Pinpoint the cell where the given text exists, returning its (x, y) midpoint coordinate. 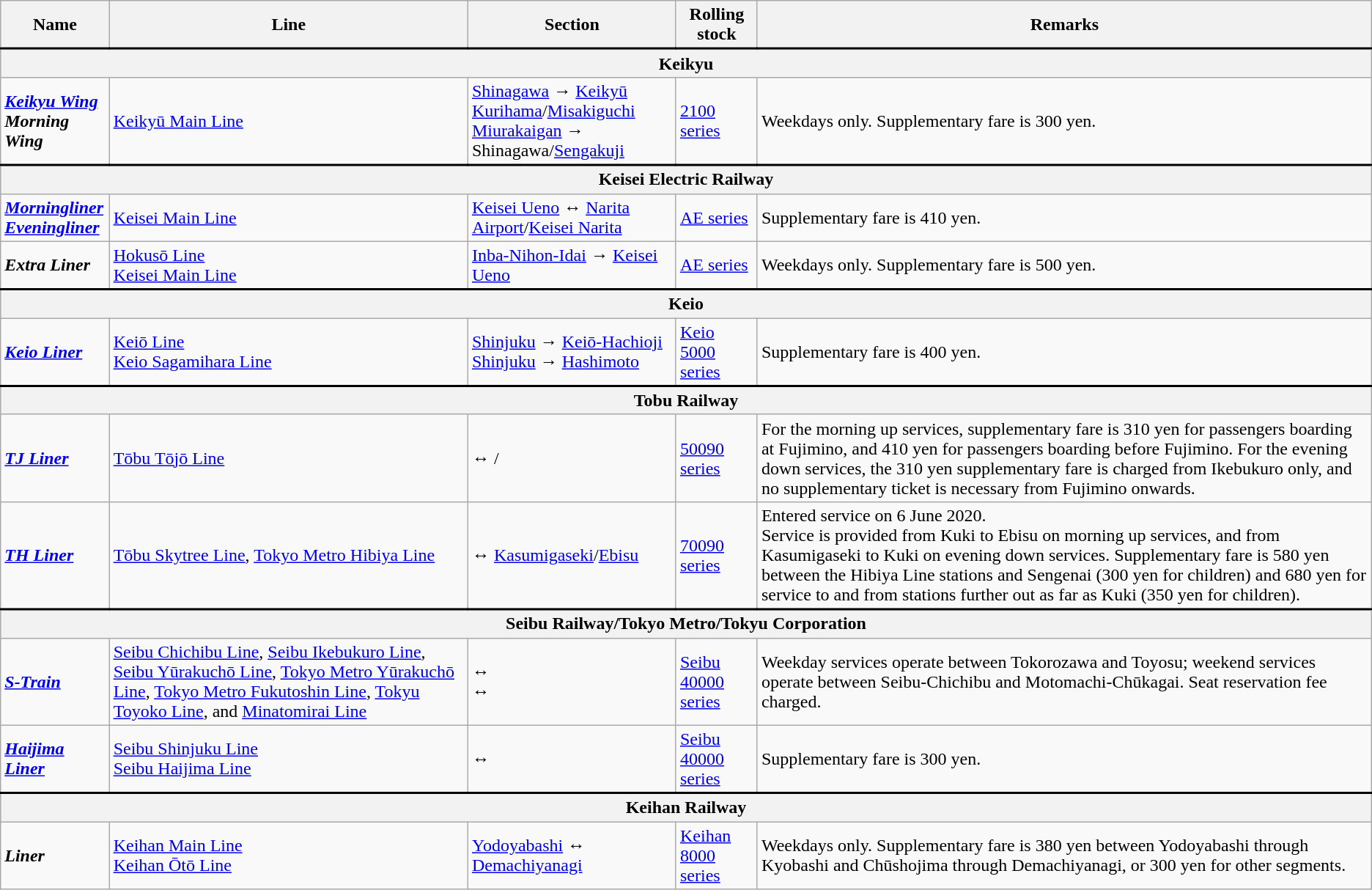
TH Liner (55, 556)
Supplementary fare is 300 yen. (1064, 760)
Keihan Main LineKeihan Ōtō Line (289, 856)
Keihan Railway (686, 808)
Hokusō LineKeisei Main Line (289, 265)
Weekdays only. Supplementary fare is 300 yen. (1064, 121)
Line (289, 25)
Keisei Electric Railway (686, 179)
Keio (686, 304)
↔ / (572, 457)
Name (55, 25)
70090 series (717, 556)
Seibu Shinjuku LineSeibu Haijima Line (289, 760)
Haijima Liner (55, 760)
Liner (55, 856)
Keihan 8000 series (717, 856)
Tōbu Tōjō Line (289, 457)
↔ (572, 760)
Supplementary fare is 400 yen. (1064, 352)
TJ Liner (55, 457)
Supplementary fare is 410 yen. (1064, 217)
Section (572, 25)
↔ ↔ (572, 682)
Keikyū Main Line (289, 121)
Yodoyabashi ↔ Demachiyanagi (572, 856)
Extra Liner (55, 265)
50090 series (717, 457)
Inba-Nihon-Idai → Keisei Ueno (572, 265)
Keikyu (686, 63)
Keio 5000 series (717, 352)
2100 series (717, 121)
Shinagawa → Keikyū Kurihama/MisakiguchiMiurakaigan → Shinagawa/Sengakuji (572, 121)
Keio Liner (55, 352)
↔ Kasumigaseki/Ebisu (572, 556)
Weekdays only. Supplementary fare is 500 yen. (1064, 265)
MorninglinerEveningliner (55, 217)
Shinjuku → Keiō-HachiojiShinjuku → Hashimoto (572, 352)
Keisei Main Line (289, 217)
Rolling stock (717, 25)
Keisei Ueno ↔ Narita Airport/Keisei Narita (572, 217)
Remarks (1064, 25)
Keiō LineKeio Sagamihara Line (289, 352)
Tobu Railway (686, 400)
Tōbu Skytree Line, Tokyo Metro Hibiya Line (289, 556)
Keikyu WingMorning Wing (55, 121)
S-Train (55, 682)
Seibu Railway/Tokyo Metro/Tokyu Corporation (686, 623)
